From the cell containing the given text, extract its center point as (X, Y) coordinate. 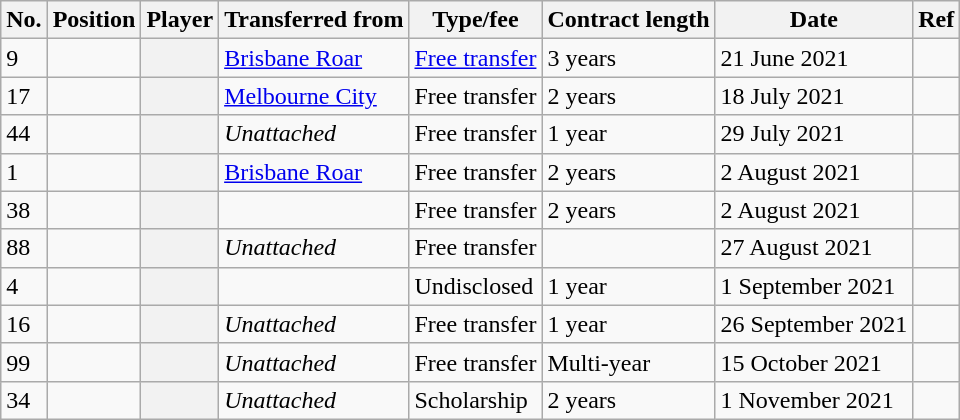
3 years (628, 58)
1 (24, 172)
Contract length (628, 20)
9 (24, 58)
38 (24, 210)
Type/fee (476, 20)
21 June 2021 (814, 58)
27 August 2021 (814, 248)
4 (24, 286)
17 (24, 96)
34 (24, 400)
99 (24, 362)
Position (94, 20)
Ref (936, 20)
88 (24, 248)
Scholarship (476, 400)
29 July 2021 (814, 134)
16 (24, 324)
Melbourne City (314, 96)
1 November 2021 (814, 400)
Undisclosed (476, 286)
Multi-year (628, 362)
15 October 2021 (814, 362)
44 (24, 134)
18 July 2021 (814, 96)
1 September 2021 (814, 286)
No. (24, 20)
Transferred from (314, 20)
Player (180, 20)
Date (814, 20)
26 September 2021 (814, 324)
